From the cell containing the given text, extract its center point as (X, Y) coordinate. 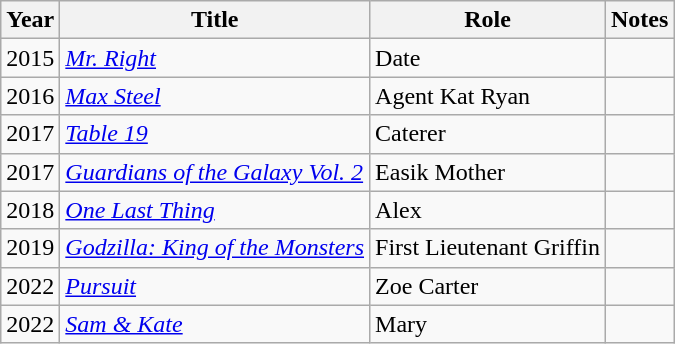
Zoe Carter (488, 286)
2019 (30, 248)
Alex (488, 210)
Easik Mother (488, 172)
Guardians of the Galaxy Vol. 2 (215, 172)
Date (488, 58)
Mr. Right (215, 58)
2015 (30, 58)
Year (30, 20)
Title (215, 20)
Mary (488, 324)
Agent Kat Ryan (488, 96)
Caterer (488, 134)
Role (488, 20)
Notes (639, 20)
2018 (30, 210)
2016 (30, 96)
Sam & Kate (215, 324)
First Lieutenant Griffin (488, 248)
Max Steel (215, 96)
One Last Thing (215, 210)
Table 19 (215, 134)
Pursuit (215, 286)
Godzilla: King of the Monsters (215, 248)
